Capture the cell that displays the provided text and extract its (X, Y) central coordinate. 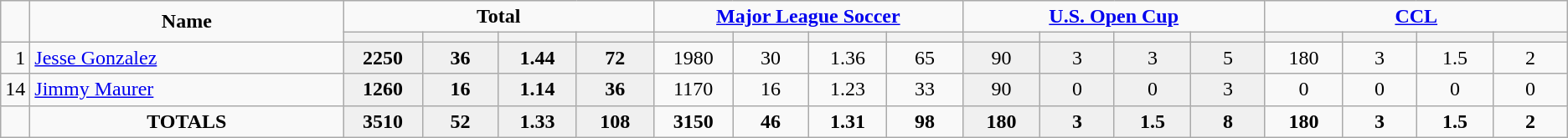
1.44 (538, 58)
2250 (383, 58)
8 (1228, 121)
CCL (1416, 17)
TOTALS (187, 121)
Major League Soccer (809, 17)
3150 (694, 121)
U.S. Open Cup (1114, 17)
1260 (383, 89)
98 (925, 121)
1170 (694, 89)
65 (925, 58)
1.33 (538, 121)
30 (771, 58)
1980 (694, 58)
72 (615, 58)
108 (615, 121)
Jimmy Maurer (187, 89)
3510 (383, 121)
Jesse Gonzalez (187, 58)
1.31 (848, 121)
Total (499, 17)
5 (1228, 58)
33 (925, 89)
52 (460, 121)
1.36 (848, 58)
1.23 (848, 89)
Name (187, 22)
1 (15, 58)
1.14 (538, 89)
46 (771, 121)
14 (15, 89)
